Determine the [X, Y] coordinate at the center of the cell enclosing the given text.  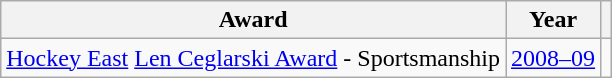
Hockey East Len Ceglarski Award - Sportsmanship [254, 58]
2008–09 [554, 58]
Award [254, 20]
Year [554, 20]
